Scan for the cell matching the given text and deliver its (X, Y) coordinate at center. 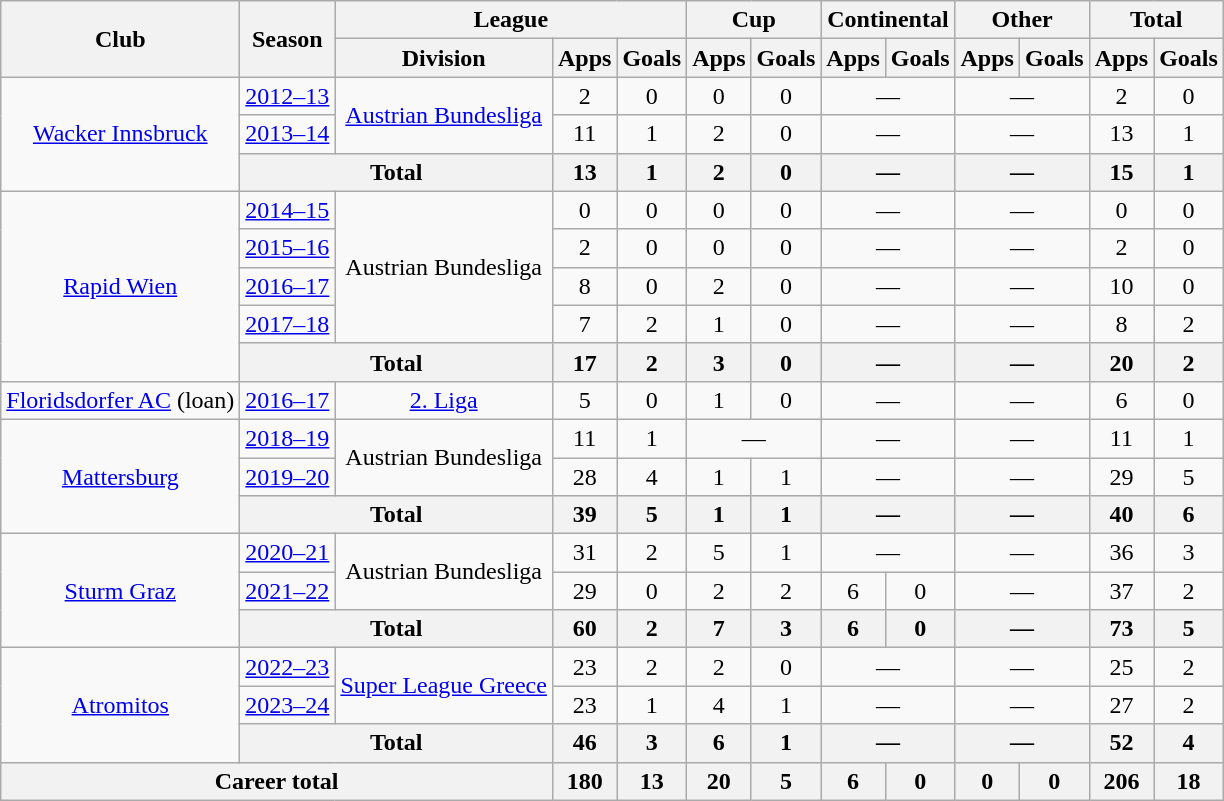
2022–23 (288, 667)
2015–16 (288, 248)
2012–13 (288, 96)
Club (120, 39)
2021–22 (288, 591)
2017–18 (288, 324)
40 (1121, 515)
28 (584, 477)
27 (1121, 705)
37 (1121, 591)
League (511, 20)
Sturm Graz (120, 591)
2020–21 (288, 553)
Atromitos (120, 705)
46 (584, 743)
15 (1121, 172)
36 (1121, 553)
206 (1121, 781)
17 (584, 362)
52 (1121, 743)
Floridsdorfer AC (loan) (120, 400)
Career total (277, 781)
25 (1121, 667)
18 (1189, 781)
2019–20 (288, 477)
Season (288, 39)
73 (1121, 629)
2023–24 (288, 705)
Division (444, 58)
Continental (888, 20)
2014–15 (288, 210)
2013–14 (288, 134)
Super League Greece (444, 686)
Rapid Wien (120, 286)
2018–19 (288, 438)
Mattersburg (120, 476)
10 (1121, 286)
Other (1022, 20)
60 (584, 629)
31 (584, 553)
39 (584, 515)
Wacker Innsbruck (120, 134)
2. Liga (444, 400)
Cup (754, 20)
180 (584, 781)
